Return the [X, Y] coordinate for the center point of the cell that contains the specified text.  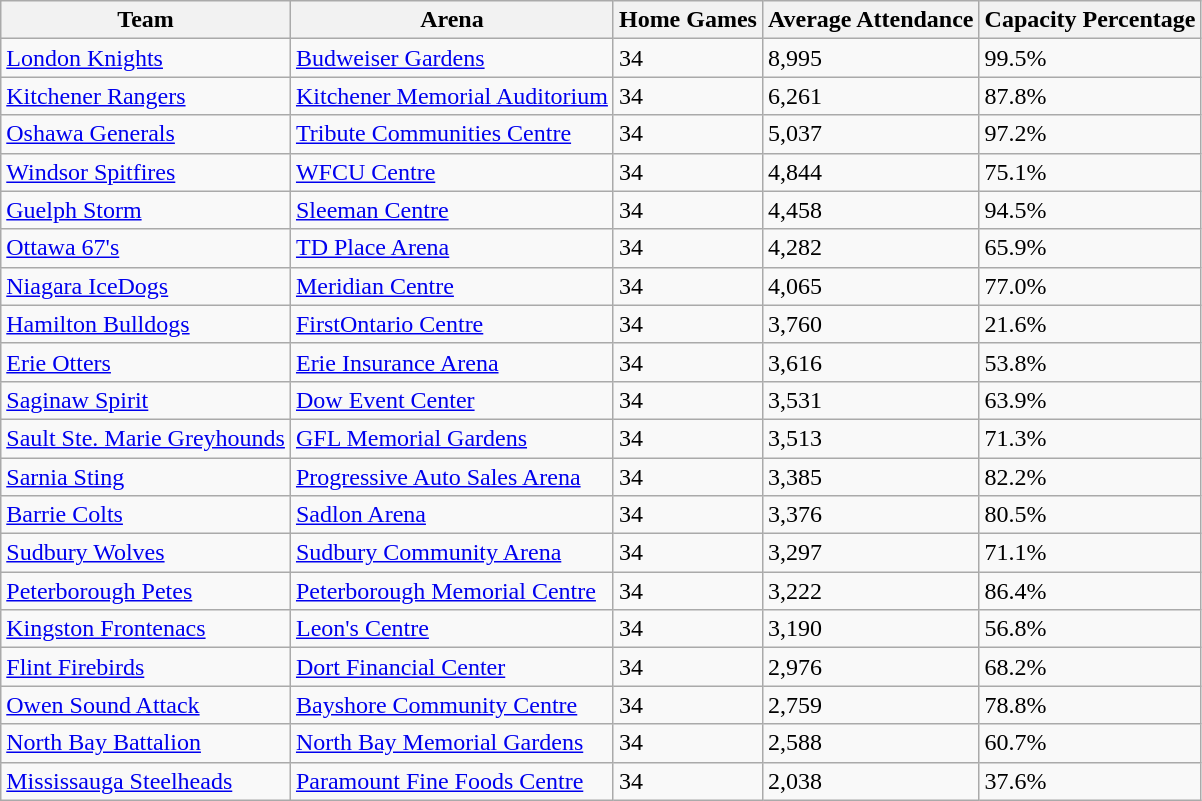
80.5% [1090, 515]
Bayshore Community Centre [452, 705]
Arena [452, 20]
Paramount Fine Foods Centre [452, 781]
5,037 [870, 134]
Kingston Frontenacs [146, 629]
78.8% [1090, 705]
2,038 [870, 781]
4,282 [870, 248]
2,588 [870, 743]
3,760 [870, 324]
North Bay Battalion [146, 743]
3,513 [870, 438]
63.9% [1090, 400]
Kitchener Rangers [146, 96]
71.3% [1090, 438]
87.8% [1090, 96]
37.6% [1090, 781]
Hamilton Bulldogs [146, 324]
Progressive Auto Sales Arena [452, 477]
Sleeman Centre [452, 210]
Saginaw Spirit [146, 400]
86.4% [1090, 591]
75.1% [1090, 172]
3,190 [870, 629]
Guelph Storm [146, 210]
Sudbury Wolves [146, 553]
Dow Event Center [452, 400]
21.6% [1090, 324]
London Knights [146, 58]
97.2% [1090, 134]
Flint Firebirds [146, 667]
53.8% [1090, 362]
3,297 [870, 553]
4,844 [870, 172]
Sault Ste. Marie Greyhounds [146, 438]
Peterborough Petes [146, 591]
60.7% [1090, 743]
Niagara IceDogs [146, 286]
Team [146, 20]
56.8% [1090, 629]
Erie Insurance Arena [452, 362]
Oshawa Generals [146, 134]
4,065 [870, 286]
65.9% [1090, 248]
Mississauga Steelheads [146, 781]
Erie Otters [146, 362]
Sudbury Community Arena [452, 553]
Home Games [688, 20]
82.2% [1090, 477]
3,385 [870, 477]
Barrie Colts [146, 515]
Ottawa 67's [146, 248]
94.5% [1090, 210]
Peterborough Memorial Centre [452, 591]
71.1% [1090, 553]
68.2% [1090, 667]
3,222 [870, 591]
3,616 [870, 362]
2,759 [870, 705]
3,376 [870, 515]
Sarnia Sting [146, 477]
Leon's Centre [452, 629]
Dort Financial Center [452, 667]
8,995 [870, 58]
4,458 [870, 210]
Windsor Spitfires [146, 172]
77.0% [1090, 286]
99.5% [1090, 58]
Budweiser Gardens [452, 58]
TD Place Arena [452, 248]
3,531 [870, 400]
WFCU Centre [452, 172]
Average Attendance [870, 20]
Meridian Centre [452, 286]
Sadlon Arena [452, 515]
6,261 [870, 96]
Tribute Communities Centre [452, 134]
Owen Sound Attack [146, 705]
Capacity Percentage [1090, 20]
FirstOntario Centre [452, 324]
North Bay Memorial Gardens [452, 743]
GFL Memorial Gardens [452, 438]
Kitchener Memorial Auditorium [452, 96]
2,976 [870, 667]
